Find where the given text appears and provide that cell's center as (x, y) coordinate. 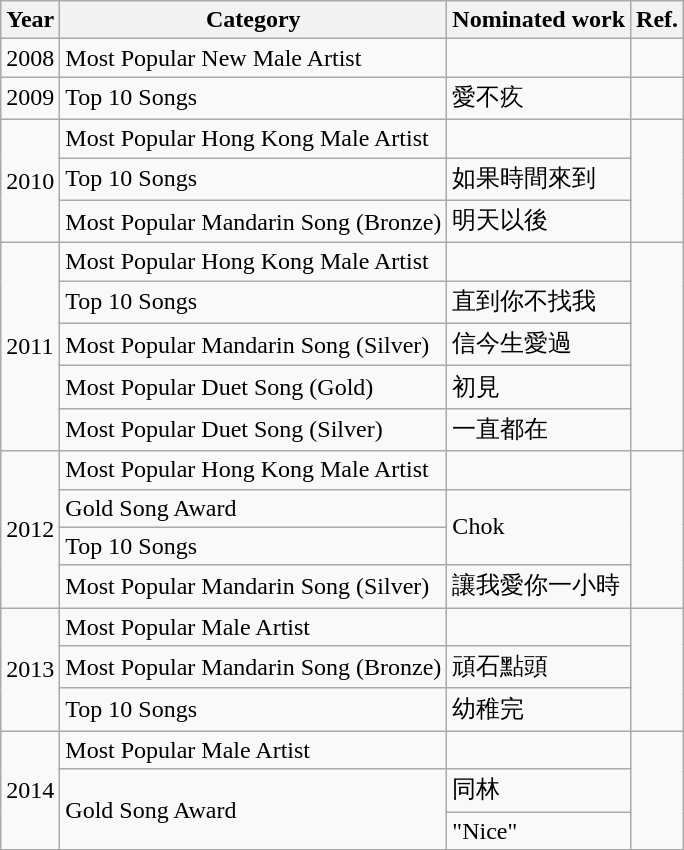
Most Popular New Male Artist (254, 58)
如果時間來到 (539, 180)
Most Popular Duet Song (Gold) (254, 388)
信今生愛過 (539, 344)
明天以後 (539, 222)
愛不疚 (539, 98)
初見 (539, 388)
同林 (539, 790)
讓我愛你一小時 (539, 586)
Ref. (658, 20)
Year (30, 20)
2012 (30, 530)
Nominated work (539, 20)
2009 (30, 98)
幼稚完 (539, 710)
2014 (30, 790)
Category (254, 20)
2008 (30, 58)
2010 (30, 180)
Most Popular Duet Song (Silver) (254, 430)
一直都在 (539, 430)
"Nice" (539, 831)
2013 (30, 670)
2011 (30, 347)
直到你不找我 (539, 302)
頑石點頭 (539, 668)
Chok (539, 527)
